Find where the given text appears and provide that cell's center as [x, y] coordinate. 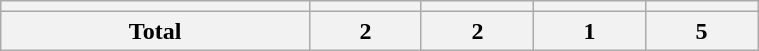
5 [702, 31]
1 [590, 31]
Total [156, 31]
